Extract the [X, Y] coordinate from the center of the cell holding the provided text.  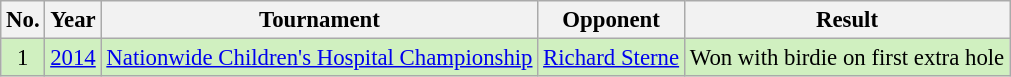
Result [846, 20]
2014 [73, 58]
No. [23, 20]
Richard Sterne [612, 58]
Tournament [320, 20]
Won with birdie on first extra hole [846, 58]
Opponent [612, 20]
Nationwide Children's Hospital Championship [320, 58]
1 [23, 58]
Year [73, 20]
